Pinpoint the cell where the given text exists, returning its [x, y] midpoint coordinate. 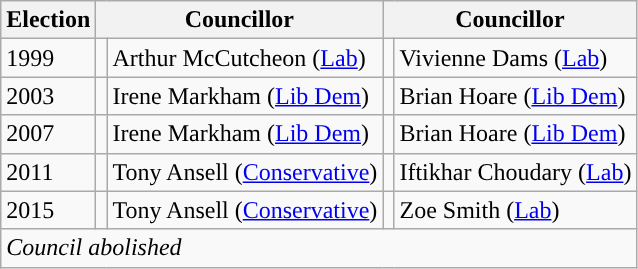
Council abolished [319, 248]
Zoe Smith (Lab) [516, 210]
1999 [48, 58]
2003 [48, 96]
2015 [48, 210]
2011 [48, 172]
2007 [48, 134]
Election [48, 20]
Arthur McCutcheon (Lab) [245, 58]
Iftikhar Choudary (Lab) [516, 172]
Vivienne Dams (Lab) [516, 58]
